Pinpoint the cell where the given text exists, returning its [X, Y] midpoint coordinate. 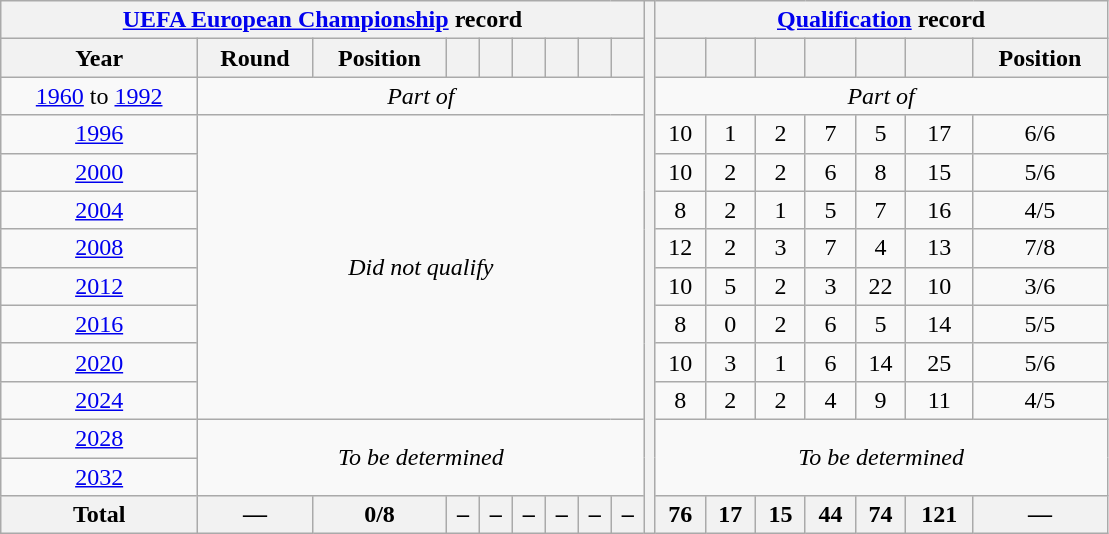
3/6 [1040, 286]
Qualification record [881, 20]
11 [940, 400]
2028 [100, 438]
9 [881, 400]
2016 [100, 324]
25 [940, 362]
2032 [100, 477]
12 [680, 248]
Total [100, 515]
Year [100, 58]
5/5 [1040, 324]
74 [881, 515]
121 [940, 515]
7/8 [1040, 248]
2008 [100, 248]
13 [940, 248]
1960 to 1992 [100, 96]
6/6 [1040, 134]
44 [830, 515]
Did not qualify [422, 267]
UEFA European Championship record [322, 20]
2004 [100, 210]
0/8 [379, 515]
16 [940, 210]
0 [730, 324]
22 [881, 286]
1996 [100, 134]
2000 [100, 172]
2012 [100, 286]
76 [680, 515]
2020 [100, 362]
Round [256, 58]
2024 [100, 400]
